Pinpoint the cell where the given text exists, returning its (x, y) midpoint coordinate. 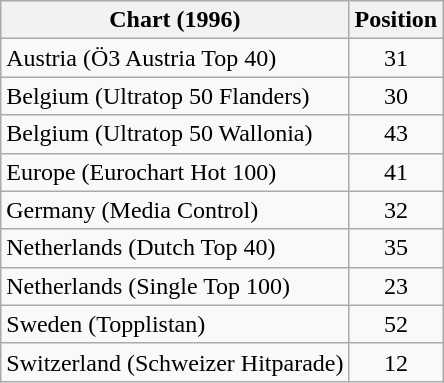
Switzerland (Schweizer Hitparade) (175, 362)
Netherlands (Dutch Top 40) (175, 248)
Netherlands (Single Top 100) (175, 286)
Chart (1996) (175, 20)
12 (396, 362)
35 (396, 248)
52 (396, 324)
Europe (Eurochart Hot 100) (175, 172)
23 (396, 286)
Germany (Media Control) (175, 210)
31 (396, 58)
Belgium (Ultratop 50 Flanders) (175, 96)
Austria (Ö3 Austria Top 40) (175, 58)
32 (396, 210)
Position (396, 20)
Sweden (Topplistan) (175, 324)
41 (396, 172)
30 (396, 96)
43 (396, 134)
Belgium (Ultratop 50 Wallonia) (175, 134)
